Determine the [x, y] coordinate at the center of the cell enclosing the given text.  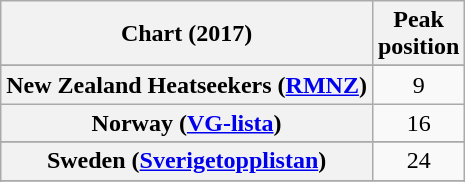
Peak position [418, 34]
New Zealand Heatseekers (RMNZ) [187, 85]
16 [418, 123]
9 [418, 85]
Chart (2017) [187, 34]
Sweden (Sverigetopplistan) [187, 161]
24 [418, 161]
Norway (VG-lista) [187, 123]
